Find where the given text appears and provide that cell's center as [X, Y] coordinate. 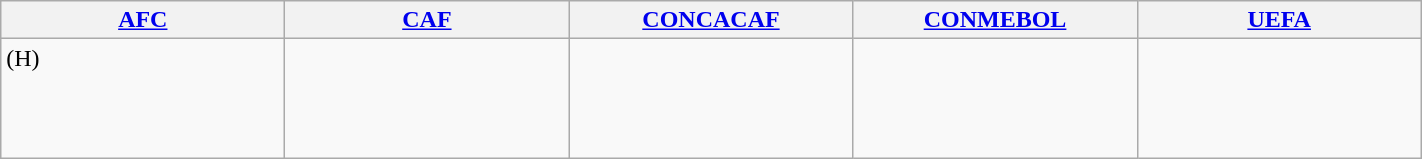
CAF [427, 20]
UEFA [1279, 20]
(H) [143, 98]
AFC [143, 20]
CONCACAF [711, 20]
CONMEBOL [995, 20]
